Return the (X, Y) coordinate for the center point of the cell that contains the specified text.  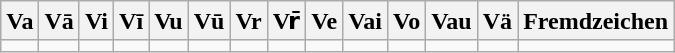
Va (20, 21)
Vo (406, 21)
Vī (132, 21)
Vr̄ (286, 21)
Vu (169, 21)
Vi (96, 21)
Vū (209, 21)
Vai (366, 21)
Vä (497, 21)
Vau (452, 21)
Ve (324, 21)
Fremdzeichen (596, 21)
Vā (59, 21)
Vr (248, 21)
